Search for the cell housing the specified text and yield its [x, y] center coordinate. 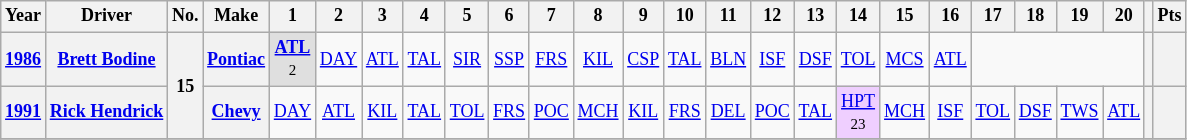
16 [950, 16]
5 [466, 16]
TWS [1080, 113]
4 [424, 16]
1986 [24, 59]
Brett Bodine [106, 59]
Chevy [236, 113]
2 [338, 16]
7 [551, 16]
10 [685, 16]
Pts [1170, 16]
12 [772, 16]
20 [1124, 16]
19 [1080, 16]
Driver [106, 16]
HPT23 [858, 113]
MCS [905, 59]
18 [1035, 16]
ATL2 [292, 59]
CSP [644, 59]
Make [236, 16]
11 [728, 16]
SSP [510, 59]
17 [992, 16]
9 [644, 16]
Year [24, 16]
SIR [466, 59]
3 [383, 16]
6 [510, 16]
No. [186, 16]
Pontiac [236, 59]
Rick Hendrick [106, 113]
BLN [728, 59]
1991 [24, 113]
8 [598, 16]
13 [815, 16]
14 [858, 16]
DEL [728, 113]
1 [292, 16]
